Find where the given text appears and provide that cell's center as (X, Y) coordinate. 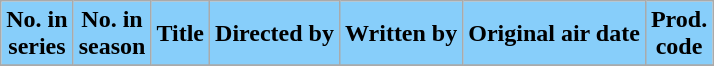
Prod.code (678, 34)
Directed by (275, 34)
No. inseries (37, 34)
No. inseason (112, 34)
Written by (400, 34)
Title (180, 34)
Original air date (554, 34)
